Search for the cell housing the specified text and yield its (x, y) center coordinate. 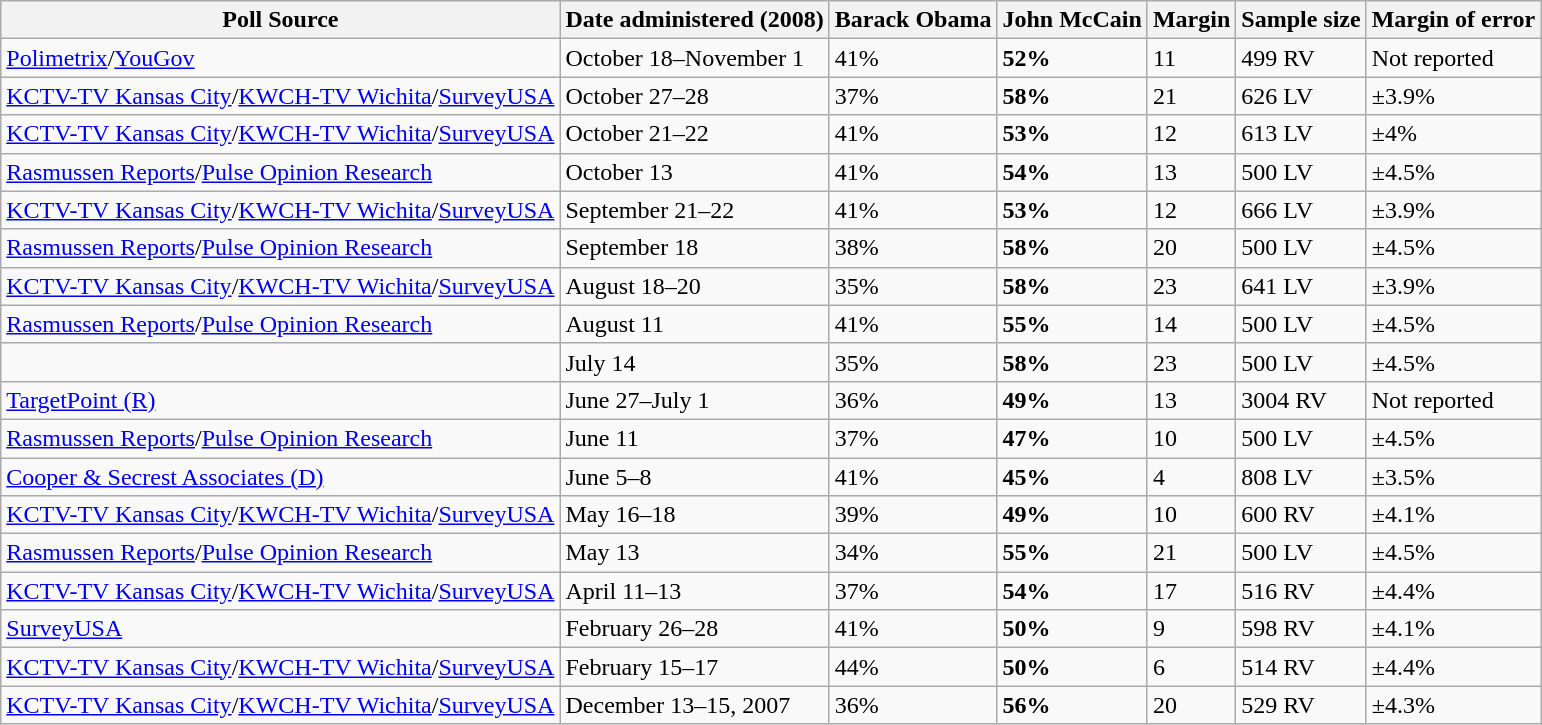
Barack Obama (913, 20)
56% (1072, 705)
July 14 (694, 362)
June 11 (694, 438)
Poll Source (280, 20)
October 13 (694, 172)
598 RV (1301, 629)
45% (1072, 477)
34% (913, 553)
514 RV (1301, 667)
August 18–20 (694, 286)
September 21–22 (694, 210)
Margin of error (1454, 20)
December 13–15, 2007 (694, 705)
Cooper & Secrest Associates (D) (280, 477)
August 11 (694, 324)
TargetPoint (R) (280, 400)
April 11–13 (694, 591)
June 27–July 1 (694, 400)
3004 RV (1301, 400)
529 RV (1301, 705)
499 RV (1301, 58)
Polimetrix/YouGov (280, 58)
SurveyUSA (280, 629)
613 LV (1301, 134)
600 RV (1301, 515)
52% (1072, 58)
9 (1191, 629)
May 13 (694, 553)
February 26–28 (694, 629)
Sample size (1301, 20)
±3.5% (1454, 477)
626 LV (1301, 96)
February 15–17 (694, 667)
47% (1072, 438)
Date administered (2008) (694, 20)
808 LV (1301, 477)
Margin (1191, 20)
±4.3% (1454, 705)
John McCain (1072, 20)
44% (913, 667)
39% (913, 515)
±4% (1454, 134)
14 (1191, 324)
June 5–8 (694, 477)
6 (1191, 667)
October 21–22 (694, 134)
October 18–November 1 (694, 58)
17 (1191, 591)
38% (913, 248)
September 18 (694, 248)
666 LV (1301, 210)
May 16–18 (694, 515)
October 27–28 (694, 96)
516 RV (1301, 591)
641 LV (1301, 286)
4 (1191, 477)
11 (1191, 58)
